Find where the given text appears and provide that cell's center as [x, y] coordinate. 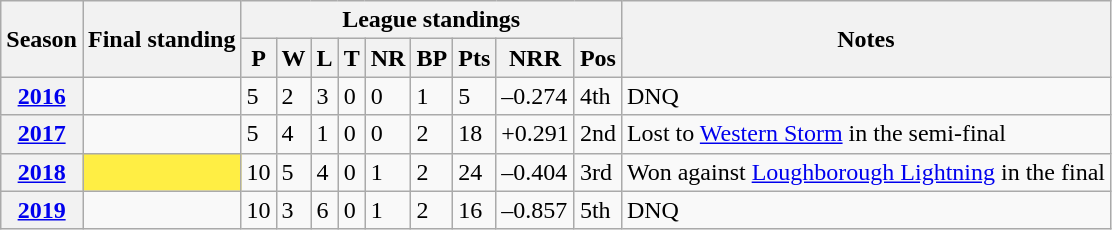
NR [388, 58]
League standings [431, 20]
Season [42, 39]
L [324, 58]
2018 [42, 172]
5th [598, 210]
NRR [536, 58]
16 [474, 210]
Lost to Western Storm in the semi-final [866, 134]
2017 [42, 134]
18 [474, 134]
Won against Loughborough Lightning in the final [866, 172]
–0.404 [536, 172]
24 [474, 172]
BP [432, 58]
+0.291 [536, 134]
4th [598, 96]
2019 [42, 210]
–0.857 [536, 210]
2016 [42, 96]
Notes [866, 39]
Pts [474, 58]
–0.274 [536, 96]
W [294, 58]
3rd [598, 172]
T [352, 58]
2nd [598, 134]
Final standing [161, 39]
6 [324, 210]
P [258, 58]
Pos [598, 58]
